Identify which cell holds the provided text, then report its [X, Y] central coordinate. 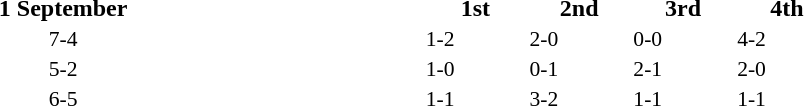
2-1 [683, 69]
0-1 [579, 69]
0-0 [683, 39]
2-0 [579, 39]
1-2 [475, 39]
1-0 [475, 69]
